Return (x, y) of the center of cell containing provided text 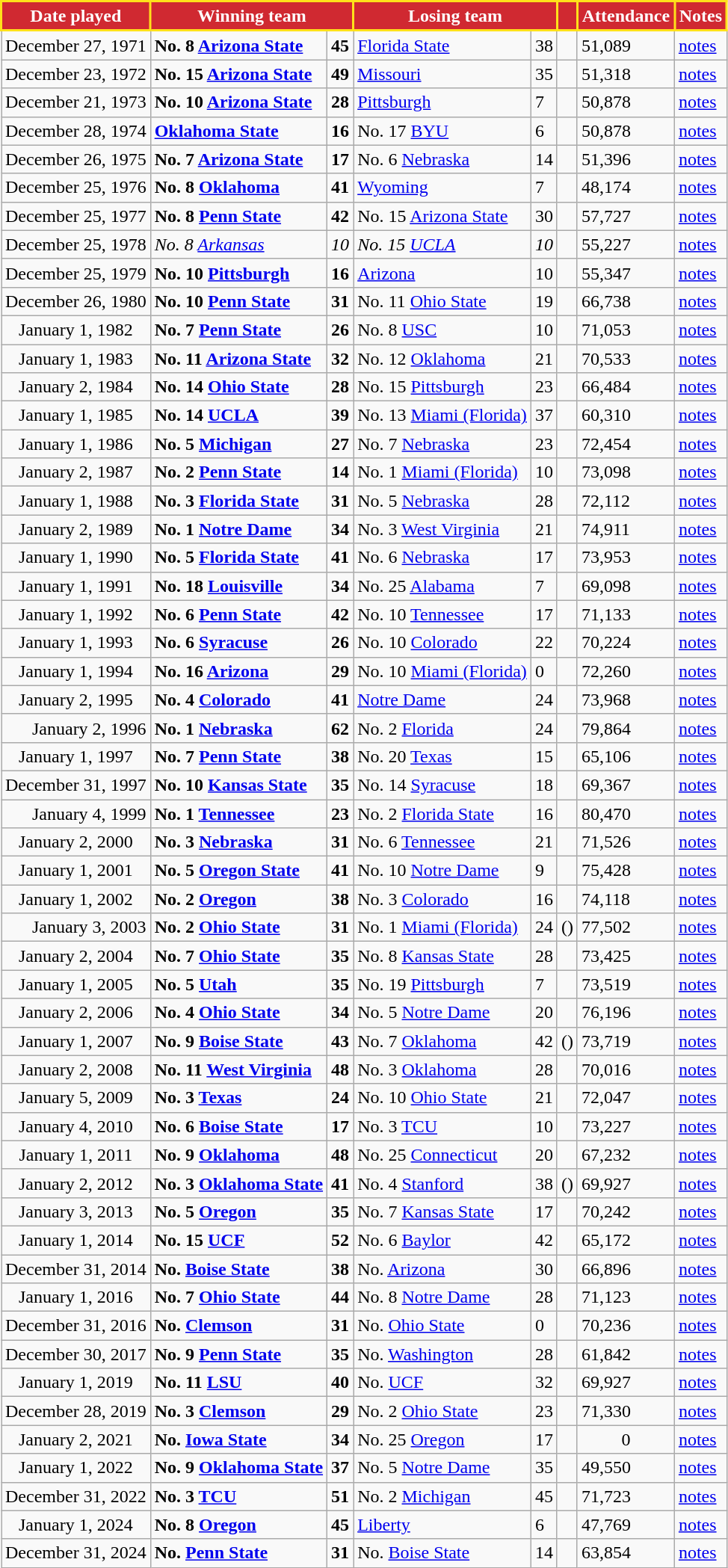
January 1, 1992 (76, 614)
No. 14 UCLA (238, 416)
71,330 (626, 1411)
No. 2 Penn State (238, 472)
9 (544, 871)
No. 4 Stanford (442, 1183)
66,738 (626, 301)
No. 15 UCF (238, 1240)
No. 6 Tennessee (442, 842)
18 (544, 785)
No. 25 Oregon (442, 1439)
71,123 (626, 1297)
December 31, 2016 (76, 1326)
No. 9 Oklahoma (238, 1155)
December 23, 1972 (76, 74)
65,106 (626, 756)
No. 5 Michigan (238, 444)
January 4, 2010 (76, 1126)
January 1, 1990 (76, 558)
No. 3 Texas (238, 1098)
No. 1 Tennessee (238, 814)
December 27, 1971 (76, 45)
No. 20 Texas (442, 756)
No. 6 Boise State (238, 1126)
73,519 (626, 984)
Pittsburgh (442, 102)
71,723 (626, 1496)
72,454 (626, 444)
Date played (76, 16)
43 (341, 1041)
No. 10 Penn State (238, 301)
No. 3 West Virginia (442, 529)
73,227 (626, 1126)
No. 6 Penn State (238, 614)
No. 15 Pittsburgh (442, 387)
December 26, 1980 (76, 301)
January 2, 2021 (76, 1439)
January 1, 2011 (76, 1155)
44 (341, 1297)
January 3, 2013 (76, 1212)
63,854 (626, 1553)
74,911 (626, 529)
January 2, 2008 (76, 1069)
No. 9 Oklahoma State (238, 1468)
No. 2 Michigan (442, 1496)
60,310 (626, 416)
No. 12 Oklahoma (442, 358)
No. 16 Arizona (238, 671)
Florida State (442, 45)
No. 5 Florida State (238, 558)
No. Washington (442, 1354)
70,236 (626, 1326)
15 (544, 756)
No. 7 Kansas State (442, 1212)
December 25, 1979 (76, 273)
January 2, 2006 (76, 1013)
No. 10 Pittsburgh (238, 273)
80,470 (626, 814)
No. 10 Miami (Florida) (442, 671)
52 (341, 1240)
49,550 (626, 1468)
67,232 (626, 1155)
No. 9 Penn State (238, 1354)
January 1, 2014 (76, 1240)
No. Ohio State (442, 1326)
January 1, 2022 (76, 1468)
January 5, 2009 (76, 1098)
No. 15 UCLA (442, 244)
No. 18 Louisville (238, 586)
70,242 (626, 1212)
No. 13 Miami (Florida) (442, 416)
December 25, 1978 (76, 244)
66,896 (626, 1268)
No. 8 Oklahoma (238, 188)
22 (544, 643)
71,053 (626, 330)
Missouri (442, 74)
73,719 (626, 1041)
No. 8 Arkansas (238, 244)
No. Clemson (238, 1326)
No. 10 Notre Dame (442, 871)
January 1, 2005 (76, 984)
January 1, 2007 (76, 1041)
No. 5 Nebraska (442, 501)
61,842 (626, 1354)
No. 8 Oregon (238, 1525)
No. 3 Oklahoma (442, 1069)
55,347 (626, 273)
No. 7 Nebraska (442, 444)
62 (341, 728)
December 31, 1997 (76, 785)
December 31, 2024 (76, 1553)
No. 10 Kansas State (238, 785)
December 28, 2019 (76, 1411)
70,533 (626, 358)
No. 10 Ohio State (442, 1098)
51,318 (626, 74)
69,367 (626, 785)
January 1, 2019 (76, 1383)
December 30, 2017 (76, 1354)
January 1, 2024 (76, 1525)
70,224 (626, 643)
January 2, 2004 (76, 956)
73,425 (626, 956)
No. 9 Boise State (238, 1041)
66,484 (626, 387)
January 2, 1984 (76, 387)
No. 17 BYU (442, 131)
No. 5 Oregon State (238, 871)
No. 14 Ohio State (238, 387)
71,526 (626, 842)
January 1, 1997 (76, 756)
No. UCF (442, 1383)
January 1, 1991 (76, 586)
No. 8 Notre Dame (442, 1297)
January 1, 1994 (76, 671)
January 1, 1993 (76, 643)
27 (341, 444)
January 1, 1986 (76, 444)
Liberty (442, 1525)
January 3, 2003 (76, 927)
No. Arizona (442, 1268)
76,196 (626, 1013)
December 26, 1975 (76, 159)
19 (544, 301)
December 31, 2022 (76, 1496)
January 1, 1983 (76, 358)
No. Penn State (238, 1553)
January 1, 2001 (76, 871)
No. 25 Connecticut (442, 1155)
Arizona (442, 273)
49 (341, 74)
51 (341, 1496)
72,047 (626, 1098)
No. 2 Florida State (442, 814)
No. 4 Colorado (238, 700)
No. 7 Arizona State (238, 159)
Losing team (456, 16)
January 2, 1987 (76, 472)
No. 11 West Virginia (238, 1069)
No. 5 Oregon (238, 1212)
No. 6 Syracuse (238, 643)
No. Iowa State (238, 1439)
73,953 (626, 558)
Attendance (626, 16)
No. 10 Colorado (442, 643)
No. 4 Ohio State (238, 1013)
72,260 (626, 671)
No. 3 Colorado (442, 899)
No. 8 Kansas State (442, 956)
51,089 (626, 45)
No. 3 Nebraska (238, 842)
January 2, 2012 (76, 1183)
No. 3 Clemson (238, 1411)
January 2, 1996 (76, 728)
No. 8 Penn State (238, 216)
70,016 (626, 1069)
71,133 (626, 614)
January 2, 1995 (76, 700)
47,769 (626, 1525)
74,118 (626, 899)
73,968 (626, 700)
Notre Dame (442, 700)
Winning team (251, 16)
No. 25 Alabama (442, 586)
December 25, 1977 (76, 216)
No. 11 Arizona State (238, 358)
No. 7 Oklahoma (442, 1041)
65,172 (626, 1240)
No. 1 Nebraska (238, 728)
73,098 (626, 472)
No. 19 Pittsburgh (442, 984)
December 31, 2014 (76, 1268)
40 (341, 1383)
No. 6 Baylor (442, 1240)
December 28, 1974 (76, 131)
No. 8 USC (442, 330)
51,396 (626, 159)
No. 14 Syracuse (442, 785)
January 2, 2000 (76, 842)
January 1, 1988 (76, 501)
No. 2 Florida (442, 728)
January 1, 2016 (76, 1297)
December 25, 1976 (76, 188)
January 4, 1999 (76, 814)
No. 10 Arizona State (238, 102)
December 21, 1973 (76, 102)
79,864 (626, 728)
No. 8 Arizona State (238, 45)
39 (341, 416)
No. 1 Notre Dame (238, 529)
January 1, 1982 (76, 330)
No. 11 LSU (238, 1383)
Notes (700, 16)
55,227 (626, 244)
No. 5 Utah (238, 984)
January 1, 1985 (76, 416)
77,502 (626, 927)
72,112 (626, 501)
Oklahoma State (238, 131)
No. 11 Ohio State (442, 301)
57,727 (626, 216)
No. 10 Tennessee (442, 614)
No. 3 Oklahoma State (238, 1183)
January 1, 2002 (76, 899)
69,098 (626, 586)
No. 3 Florida State (238, 501)
48,174 (626, 188)
January 2, 1989 (76, 529)
Wyoming (442, 188)
75,428 (626, 871)
No. 2 Oregon (238, 899)
